Find where the given text appears and provide that cell's center as [X, Y] coordinate. 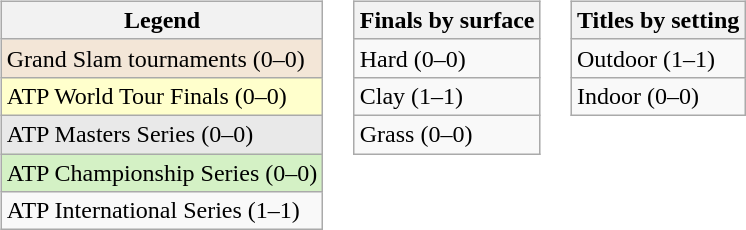
ATP International Series (1–1) [162, 211]
Titles by setting [658, 20]
Indoor (0–0) [658, 96]
ATP Championship Series (0–0) [162, 173]
Clay (1–1) [447, 96]
Grand Slam tournaments (0–0) [162, 58]
Finals by surface [447, 20]
Grass (0–0) [447, 134]
Hard (0–0) [447, 58]
ATP World Tour Finals (0–0) [162, 96]
ATP Masters Series (0–0) [162, 134]
Legend [162, 20]
Outdoor (1–1) [658, 58]
